Return the (x, y) coordinate for the center point of the cell that contains the specified text.  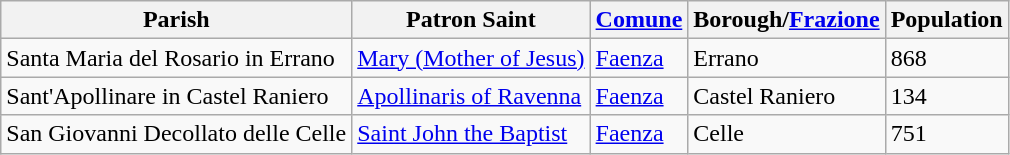
Apollinaris of Ravenna (471, 96)
Comune (639, 20)
868 (946, 58)
Mary (Mother of Jesus) (471, 58)
Saint John the Baptist (471, 134)
Sant'Apollinare in Castel Raniero (176, 96)
Population (946, 20)
San Giovanni Decollato delle Celle (176, 134)
751 (946, 134)
Parish (176, 20)
Castel Raniero (786, 96)
Celle (786, 134)
Borough/Frazione (786, 20)
134 (946, 96)
Errano (786, 58)
Patron Saint (471, 20)
Santa Maria del Rosario in Errano (176, 58)
